Output the [x, y] coordinate of the center of the cell containing the given text.  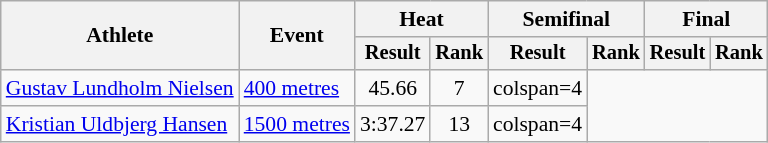
Gustav Lundholm Nielsen [120, 88]
7 [459, 88]
1500 metres [297, 124]
Athlete [120, 36]
Heat [422, 19]
45.66 [392, 88]
3:37.27 [392, 124]
400 metres [297, 88]
Semifinal [566, 19]
Event [297, 36]
Final [706, 19]
Kristian Uldbjerg Hansen [120, 124]
13 [459, 124]
